Scan for the cell matching the given text and deliver its (x, y) coordinate at center. 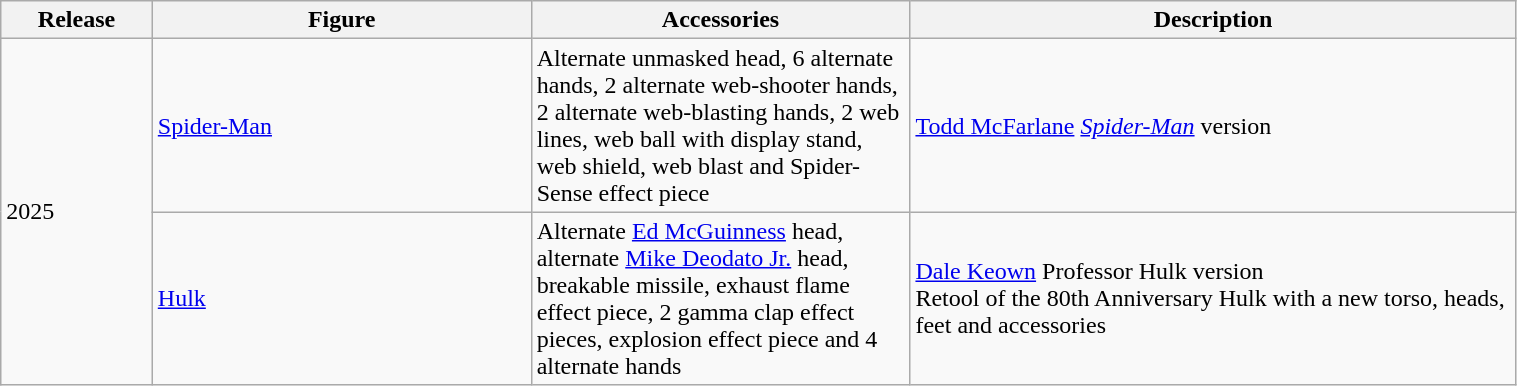
Description (1213, 20)
Release (77, 20)
Accessories (720, 20)
2025 (77, 212)
Hulk (342, 298)
Todd McFarlane Spider-Man version (1213, 126)
Dale Keown Professor Hulk versionRetool of the 80th Anniversary Hulk with a new torso, heads, feet and accessories (1213, 298)
Figure (342, 20)
Spider-Man (342, 126)
